Locate the cell with the specified text and output its [x, y] center coordinate. 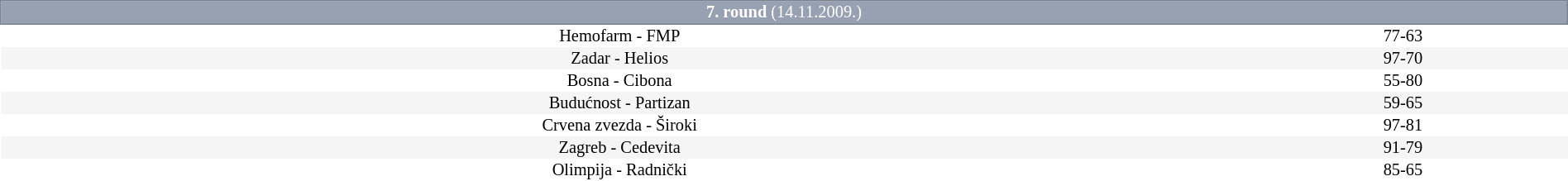
97-70 [1403, 58]
59-65 [1403, 102]
97-81 [1403, 126]
55-80 [1403, 81]
85-65 [1403, 170]
7. round (14.11.2009.) [784, 12]
91-79 [1403, 147]
Hemofarm - FMP [620, 36]
Bosna - Cibona [620, 81]
Zadar - Helios [620, 58]
Zagreb - Cedevita [620, 147]
Budućnost - Partizan [620, 102]
Crvena zvezda - Široki [620, 126]
Olimpija - Radnički [620, 170]
77-63 [1403, 36]
